Determine the [x, y] coordinate at the center of the cell enclosing the given text.  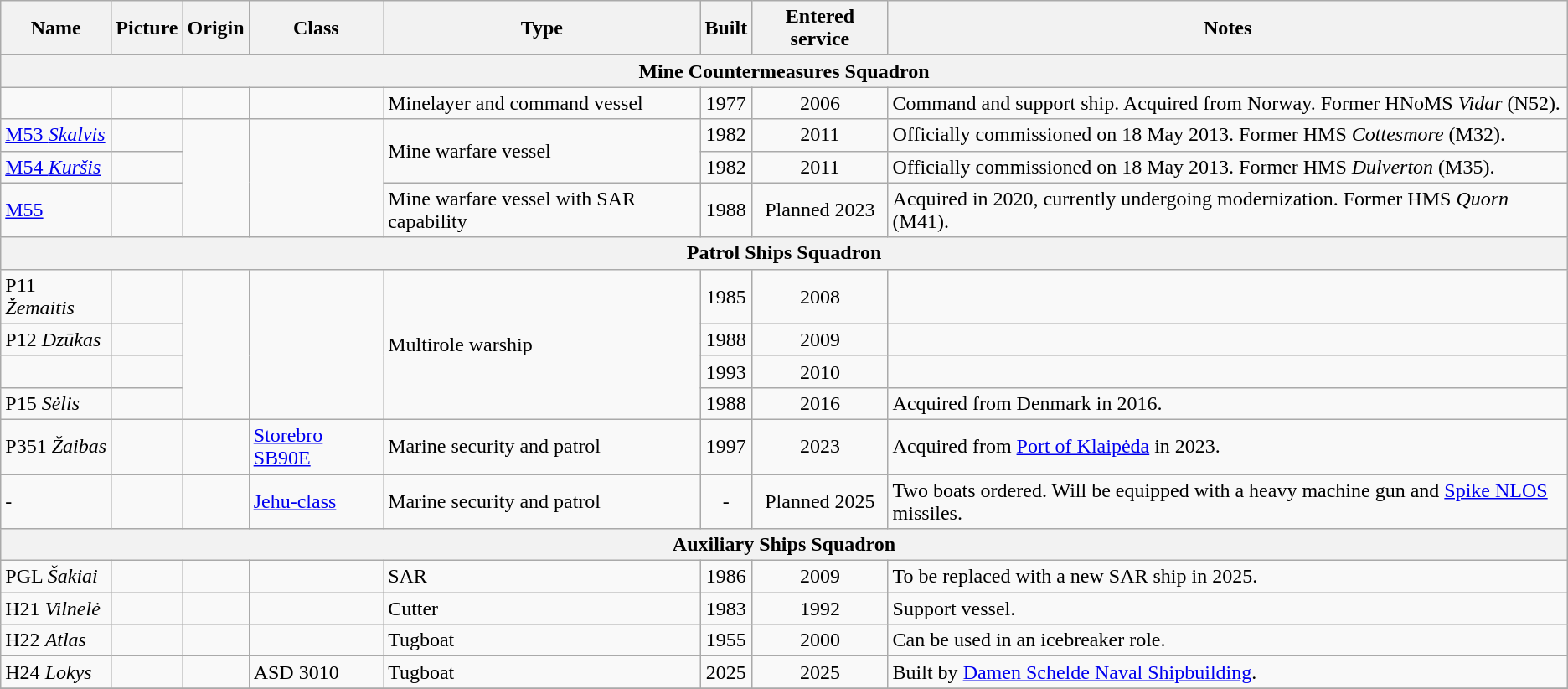
Built by Damen Schelde Naval Shipbuilding. [1228, 672]
H21 Vilnelė [56, 609]
2010 [820, 371]
M55 [56, 210]
Patrol Ships Squadron [784, 253]
1993 [726, 371]
2000 [820, 640]
Jehu-class [316, 501]
P12 Dzūkas [56, 339]
Planned 2025 [820, 501]
1985 [726, 297]
Notes [1228, 28]
Acquired in 2020, currently undergoing modernization. Former HMS Quorn (M41). [1228, 210]
Acquired from Denmark in 2016. [1228, 403]
Mine warfare vessel [542, 151]
1997 [726, 446]
Officially commissioned on 18 May 2013. Former HMS Dulverton (M35). [1228, 167]
Can be used in an icebreaker role. [1228, 640]
Support vessel. [1228, 609]
Storebro SB90E [316, 446]
Auxiliary Ships Squadron [784, 545]
Officially commissioned on 18 May 2013. Former HMS Cottesmore (M32). [1228, 135]
Acquired from Port of Klaipėda in 2023. [1228, 446]
2008 [820, 297]
P15 Sėlis [56, 403]
Origin [216, 28]
Multirole warship [542, 344]
1955 [726, 640]
2016 [820, 403]
Planned 2023 [820, 210]
To be replaced with a new SAR ship in 2025. [1228, 577]
Mine warfare vessel with SAR capability [542, 210]
1986 [726, 577]
2023 [820, 446]
1992 [820, 609]
P11 Žemaitis [56, 297]
Entered service [820, 28]
Minelayer and command vessel [542, 103]
H22 Atlas [56, 640]
ASD 3010 [316, 672]
Picture [147, 28]
1977 [726, 103]
Class [316, 28]
P351 Žaibas [56, 446]
Two boats ordered. Will be equipped with a heavy machine gun and Spike NLOS missiles. [1228, 501]
Type [542, 28]
1983 [726, 609]
Built [726, 28]
M54 Kuršis [56, 167]
M53 Skalvis [56, 135]
2006 [820, 103]
H24 Lokys [56, 672]
PGL Šakiai [56, 577]
SAR [542, 577]
Cutter [542, 609]
Mine Countermeasures Squadron [784, 71]
Command and support ship. Acquired from Norway. Former HNoMS Vidar (N52). [1228, 103]
Name [56, 28]
